Locate the cell with the specified text and output its (x, y) center coordinate. 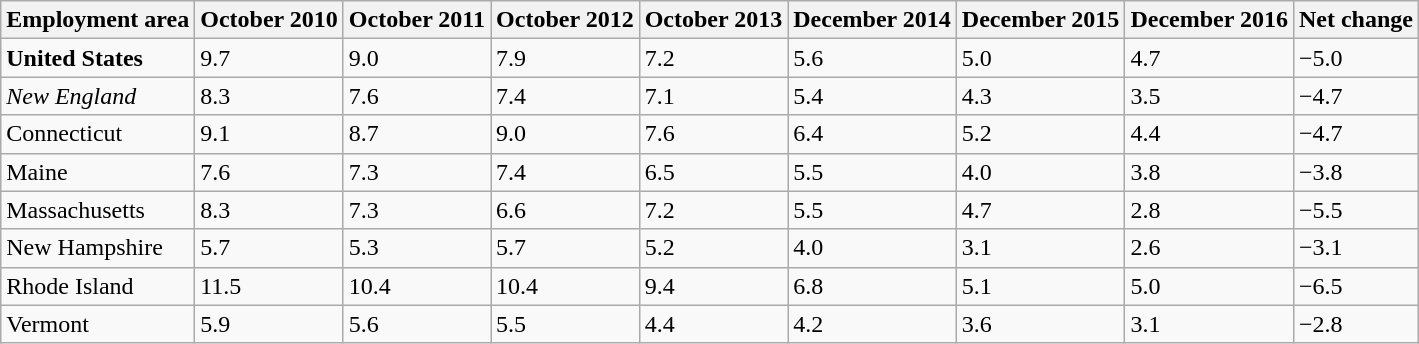
9.7 (270, 58)
3.6 (1040, 324)
9.1 (270, 134)
8.7 (416, 134)
Connecticut (98, 134)
Employment area (98, 20)
6.4 (872, 134)
6.8 (872, 286)
−3.1 (1356, 248)
7.1 (714, 96)
5.3 (416, 248)
Massachusetts (98, 210)
5.9 (270, 324)
−3.8 (1356, 172)
2.8 (1210, 210)
United States (98, 58)
4.3 (1040, 96)
11.5 (270, 286)
October 2012 (566, 20)
6.6 (566, 210)
October 2010 (270, 20)
6.5 (714, 172)
−5.5 (1356, 210)
Net change (1356, 20)
−6.5 (1356, 286)
December 2014 (872, 20)
Maine (98, 172)
5.1 (1040, 286)
Vermont (98, 324)
December 2016 (1210, 20)
New Hampshire (98, 248)
7.9 (566, 58)
October 2013 (714, 20)
5.4 (872, 96)
2.6 (1210, 248)
3.5 (1210, 96)
Rhode Island (98, 286)
October 2011 (416, 20)
4.2 (872, 324)
New England (98, 96)
−2.8 (1356, 324)
−5.0 (1356, 58)
December 2015 (1040, 20)
3.8 (1210, 172)
9.4 (714, 286)
